For the text-containing cell, return its midpoint in (X, Y) coordinate format. 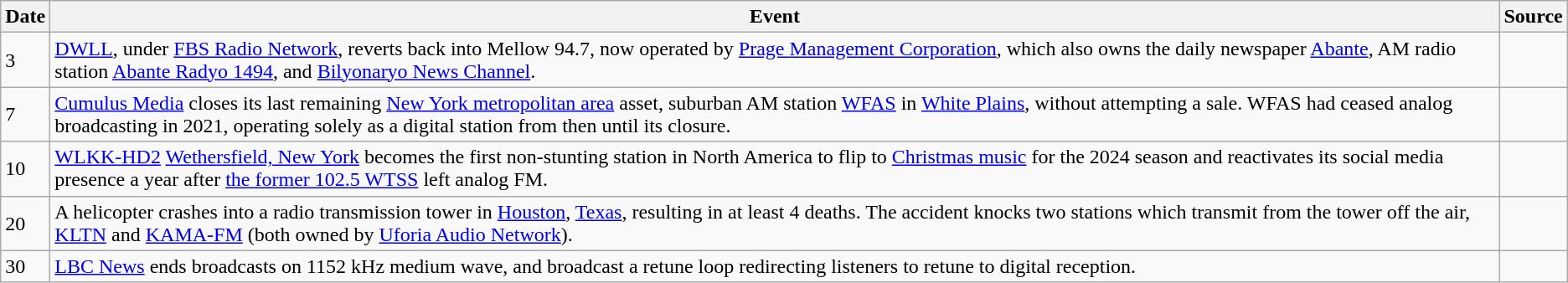
Source (1533, 17)
7 (25, 114)
Event (775, 17)
Date (25, 17)
30 (25, 266)
3 (25, 60)
LBC News ends broadcasts on 1152 kHz medium wave, and broadcast a retune loop redirecting listeners to retune to digital reception. (775, 266)
20 (25, 223)
10 (25, 169)
